Return the (X, Y) coordinate for the center point of the cell that contains the specified text.  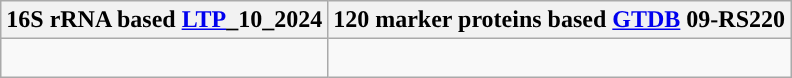
120 marker proteins based GTDB 09-RS220 (560, 20)
16S rRNA based LTP_10_2024 (164, 20)
